Pinpoint the cell where the given text exists, returning its [x, y] midpoint coordinate. 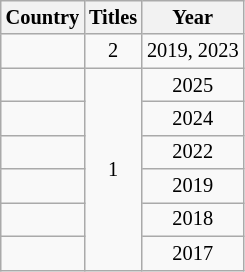
2017 [192, 253]
Country [42, 17]
Year [192, 17]
1 [113, 169]
2025 [192, 85]
2019 [192, 186]
2022 [192, 152]
2018 [192, 219]
Titles [113, 17]
2 [113, 51]
2019, 2023 [192, 51]
2024 [192, 118]
